Identify which cell holds the provided text, then report its [x, y] central coordinate. 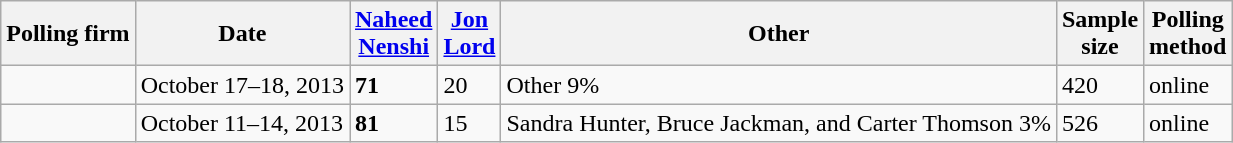
JonLord [470, 34]
Samplesize [1100, 34]
Other [779, 34]
420 [1100, 85]
15 [470, 123]
526 [1100, 123]
Other 9% [779, 85]
Polling firm [68, 34]
October 17–18, 2013 [242, 85]
Date [242, 34]
81 [394, 123]
Pollingmethod [1188, 34]
Sandra Hunter, Bruce Jackman, and Carter Thomson 3% [779, 123]
20 [470, 85]
NaheedNenshi [394, 34]
71 [394, 85]
October 11–14, 2013 [242, 123]
